Return [X, Y] of the center of cell containing provided text 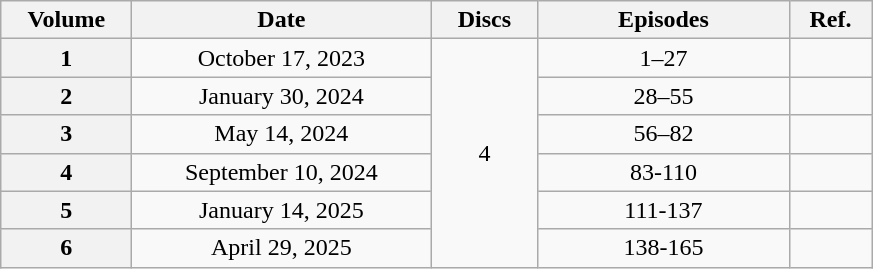
111-137 [664, 210]
28–55 [664, 96]
5 [66, 210]
2 [66, 96]
1–27 [664, 58]
Episodes [664, 20]
6 [66, 248]
January 14, 2025 [282, 210]
138-165 [664, 248]
April 29, 2025 [282, 248]
May 14, 2024 [282, 134]
Date [282, 20]
Ref. [830, 20]
Volume [66, 20]
1 [66, 58]
83-110 [664, 172]
October 17, 2023 [282, 58]
September 10, 2024 [282, 172]
3 [66, 134]
56–82 [664, 134]
January 30, 2024 [282, 96]
Discs [484, 20]
